Return [X, Y] of the center of cell containing provided text 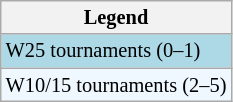
Legend [116, 17]
W10/15 tournaments (2–5) [116, 85]
W25 tournaments (0–1) [116, 51]
